Detect which cell encompasses the target text, then output its [x, y] center coordinate. 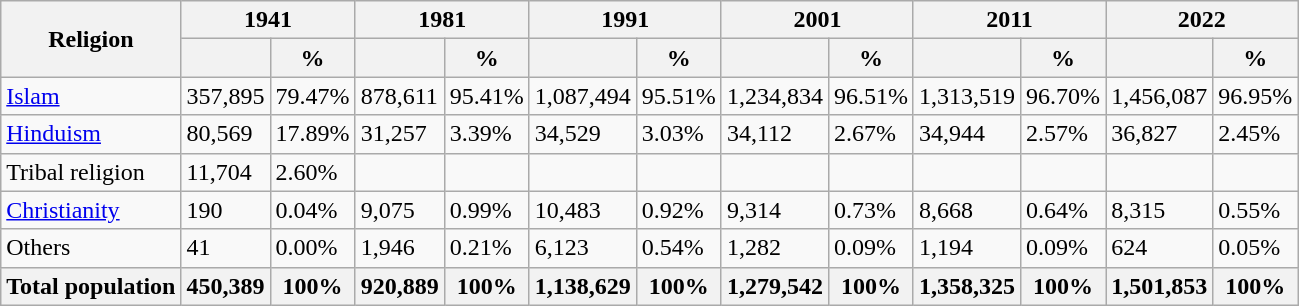
190 [226, 210]
0.21% [486, 248]
1941 [268, 20]
96.70% [1064, 96]
8,315 [1160, 210]
Tribal religion [91, 172]
96.51% [870, 96]
0.54% [678, 248]
41 [226, 248]
2022 [1202, 20]
2001 [817, 20]
0.05% [1256, 248]
624 [1160, 248]
1,456,087 [1160, 96]
36,827 [1160, 134]
31,257 [400, 134]
Christianity [91, 210]
34,529 [582, 134]
920,889 [400, 286]
9,075 [400, 210]
1,279,542 [774, 286]
Islam [91, 96]
Hinduism [91, 134]
10,483 [582, 210]
1,138,629 [582, 286]
0.00% [312, 248]
Total population [91, 286]
1,087,494 [582, 96]
0.73% [870, 210]
1,313,519 [966, 96]
3.39% [486, 134]
95.41% [486, 96]
11,704 [226, 172]
6,123 [582, 248]
34,112 [774, 134]
1981 [442, 20]
2.57% [1064, 134]
17.89% [312, 134]
79.47% [312, 96]
1,282 [774, 248]
34,944 [966, 134]
1,358,325 [966, 286]
2.60% [312, 172]
2.45% [1256, 134]
3.03% [678, 134]
0.64% [1064, 210]
1,946 [400, 248]
95.51% [678, 96]
0.55% [1256, 210]
96.95% [1256, 96]
878,611 [400, 96]
0.99% [486, 210]
1,194 [966, 248]
1991 [625, 20]
450,389 [226, 286]
357,895 [226, 96]
Religion [91, 39]
2.67% [870, 134]
0.04% [312, 210]
1,234,834 [774, 96]
2011 [1009, 20]
80,569 [226, 134]
8,668 [966, 210]
1,501,853 [1160, 286]
9,314 [774, 210]
Others [91, 248]
0.92% [678, 210]
